Search for the cell housing the specified text and yield its (x, y) center coordinate. 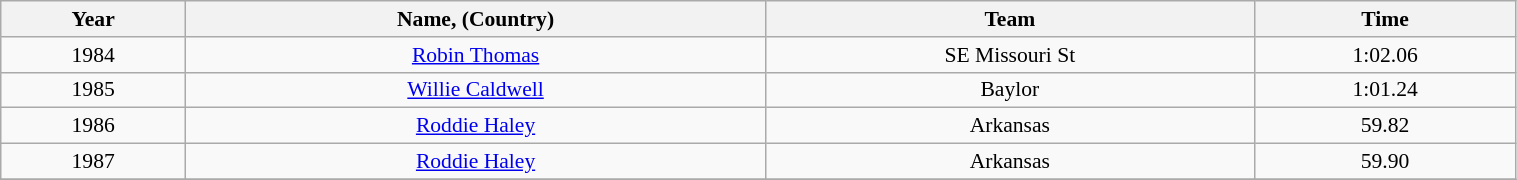
Year (94, 19)
Willie Caldwell (476, 90)
1986 (94, 126)
Team (1010, 19)
Baylor (1010, 90)
1985 (94, 90)
1:01.24 (1385, 90)
Robin Thomas (476, 55)
59.90 (1385, 162)
1987 (94, 162)
59.82 (1385, 126)
1:02.06 (1385, 55)
1984 (94, 55)
Time (1385, 19)
Name, (Country) (476, 19)
SE Missouri St (1010, 55)
